For the text-containing cell, return its midpoint in [x, y] coordinate format. 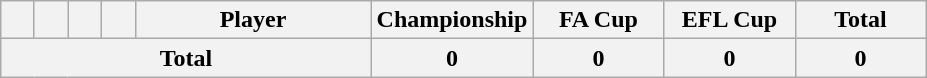
FA Cup [598, 20]
Player [253, 20]
EFL Cup [730, 20]
Championship [452, 20]
